Find where the given text appears and provide that cell's center as (x, y) coordinate. 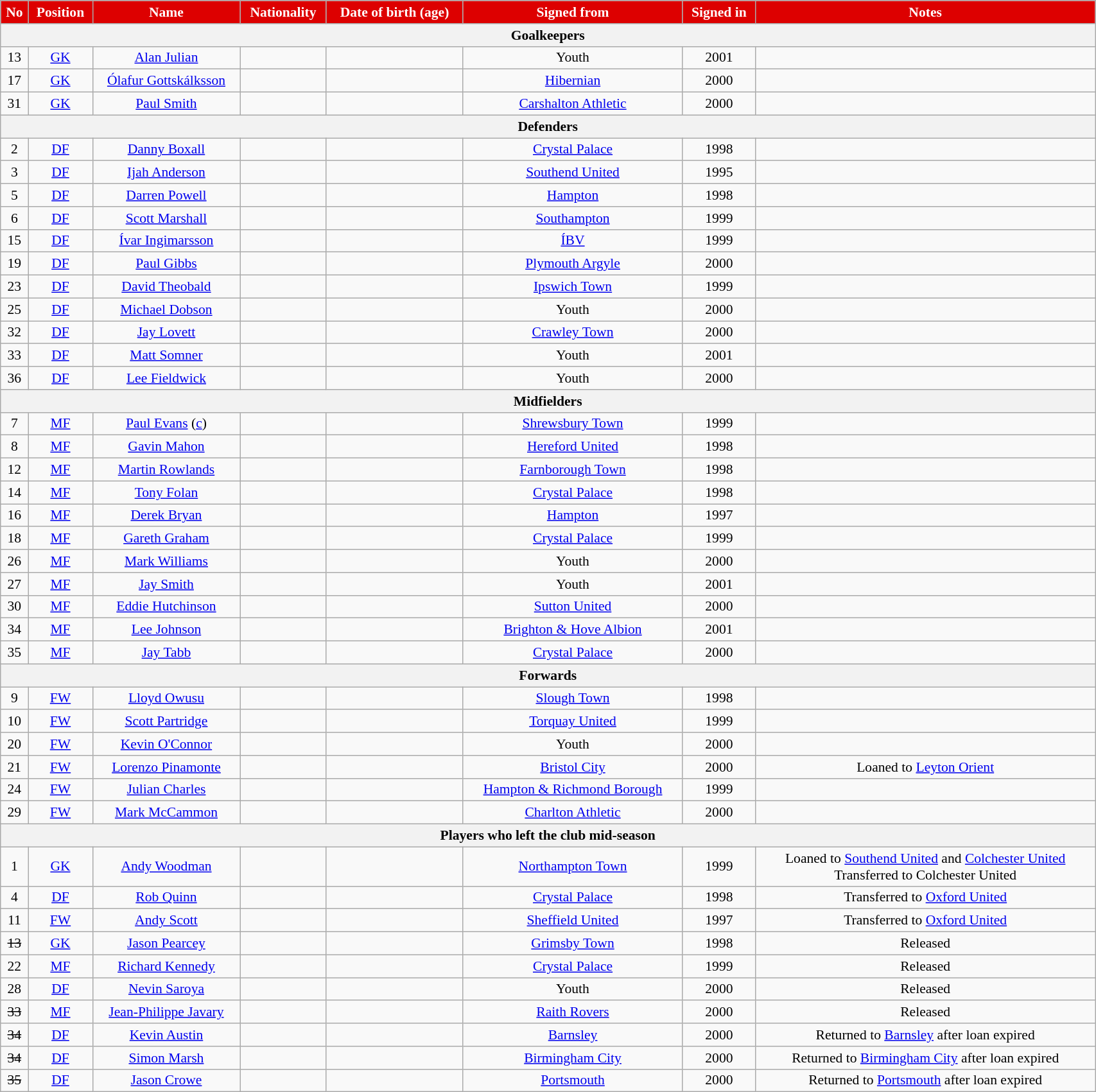
Raith Rovers (573, 1012)
Mark Williams (166, 561)
1995 (719, 173)
Paul Gibbs (166, 264)
31 (14, 104)
Forwards (548, 675)
Kevin Austin (166, 1035)
Slough Town (573, 698)
23 (14, 287)
Brighton & Hove Albion (573, 630)
Nevin Saroya (166, 989)
Ipswich Town (573, 287)
Signed in (719, 12)
Charlton Athletic (573, 813)
Nationality (283, 12)
Jay Tabb (166, 653)
26 (14, 561)
Paul Smith (166, 104)
Defenders (548, 126)
ÍBV (573, 241)
14 (14, 492)
Grimsby Town (573, 944)
Danny Boxall (166, 150)
Mark McCammon (166, 813)
Lee Fieldwick (166, 378)
Gareth Graham (166, 539)
9 (14, 698)
Birmingham City (573, 1058)
11 (14, 921)
Barnsley (573, 1035)
Southampton (573, 218)
Name (166, 12)
Northampton Town (573, 867)
21 (14, 767)
Date of birth (age) (394, 12)
Signed from (573, 12)
Southend United (573, 173)
Plymouth Argyle (573, 264)
5 (14, 195)
Players who left the club mid-season (548, 836)
Jay Lovett (166, 333)
27 (14, 584)
Returned to Portsmouth after loan expired (926, 1080)
Julian Charles (166, 790)
29 (14, 813)
Returned to Barnsley after loan expired (926, 1035)
Hampton & Richmond Borough (573, 790)
Ijah Anderson (166, 173)
Position (60, 12)
Jay Smith (166, 584)
18 (14, 539)
24 (14, 790)
Andy Scott (166, 921)
Lorenzo Pinamonte (166, 767)
Crawley Town (573, 333)
Paul Evans (c) (166, 424)
Sheffield United (573, 921)
David Theobald (166, 287)
32 (14, 333)
3 (14, 173)
Scott Partridge (166, 722)
Martin Rowlands (166, 470)
Goalkeepers (548, 35)
Simon Marsh (166, 1058)
Lloyd Owusu (166, 698)
Returned to Birmingham City after loan expired (926, 1058)
Jean-Philippe Javary (166, 1012)
28 (14, 989)
Ívar Ingimarsson (166, 241)
15 (14, 241)
17 (14, 81)
16 (14, 516)
Midfielders (548, 401)
Gavin Mahon (166, 447)
6 (14, 218)
Carshalton Athletic (573, 104)
Eddie Hutchinson (166, 607)
7 (14, 424)
Matt Somner (166, 356)
19 (14, 264)
Loaned to Leyton Orient (926, 767)
36 (14, 378)
Torquay United (573, 722)
Jason Crowe (166, 1080)
Darren Powell (166, 195)
Loaned to Southend United and Colchester UnitedTransferred to Colchester United (926, 867)
20 (14, 744)
Alan Julian (166, 58)
Bristol City (573, 767)
Lee Johnson (166, 630)
2 (14, 150)
No (14, 12)
4 (14, 897)
Richard Kennedy (166, 966)
Shrewsbury Town (573, 424)
Notes (926, 12)
10 (14, 722)
22 (14, 966)
12 (14, 470)
Tony Folan (166, 492)
1 (14, 867)
Derek Bryan (166, 516)
Hereford United (573, 447)
8 (14, 447)
30 (14, 607)
Jason Pearcey (166, 944)
Hibernian (573, 81)
Sutton United (573, 607)
Ólafur Gottskálksson (166, 81)
Andy Woodman (166, 867)
Farnborough Town (573, 470)
Scott Marshall (166, 218)
Michael Dobson (166, 309)
Rob Quinn (166, 897)
25 (14, 309)
Kevin O'Connor (166, 744)
Portsmouth (573, 1080)
